Provide the [X, Y] coordinate of the cell's center where the given text is located.  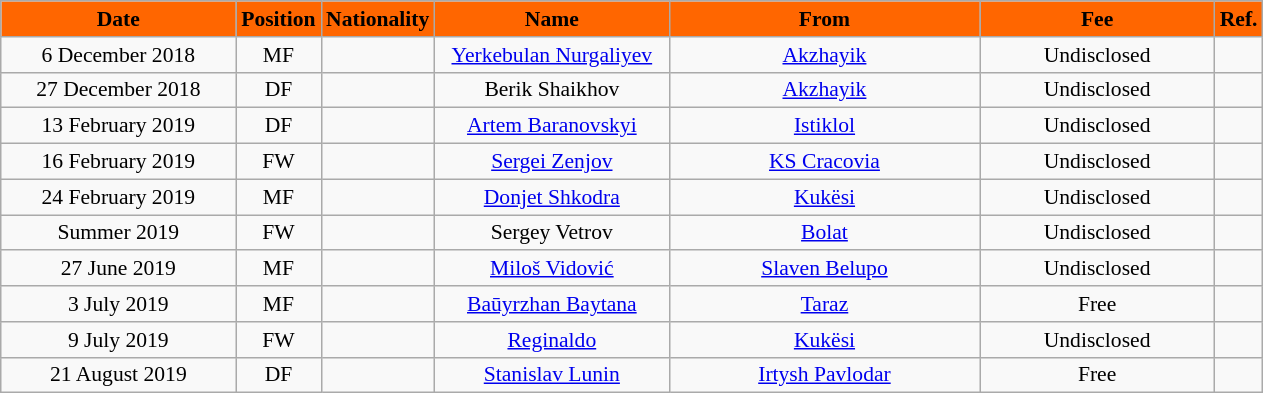
Artem Baranovskyi [552, 126]
Position [278, 19]
24 February 2019 [118, 197]
Summer 2019 [118, 233]
Date [118, 19]
13 February 2019 [118, 126]
Name [552, 19]
Yerkebulan Nurgaliyev [552, 55]
Fee [1098, 19]
Taraz [824, 304]
KS Cracovia [824, 162]
16 February 2019 [118, 162]
Istiklol [824, 126]
Baūyrzhan Baytana [552, 304]
Sergei Zenjov [552, 162]
Slaven Belupo [824, 269]
Bolat [824, 233]
Berik Shaikhov [552, 90]
21 August 2019 [118, 375]
Irtysh Pavlodar [824, 375]
Stanislav Lunin [552, 375]
6 December 2018 [118, 55]
27 June 2019 [118, 269]
3 July 2019 [118, 304]
Donjet Shkodra [552, 197]
Sergey Vetrov [552, 233]
From [824, 19]
27 December 2018 [118, 90]
Reginaldo [552, 340]
Miloš Vidović [552, 269]
9 July 2019 [118, 340]
Nationality [378, 19]
Ref. [1239, 19]
